Return (X, Y) of the center of cell containing provided text 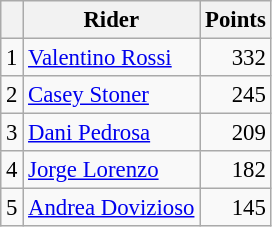
1 (12, 58)
Valentino Rossi (112, 58)
Andrea Dovizioso (112, 208)
182 (236, 170)
Dani Pedrosa (112, 133)
3 (12, 133)
4 (12, 170)
332 (236, 58)
Points (236, 20)
Jorge Lorenzo (112, 170)
5 (12, 208)
145 (236, 208)
245 (236, 95)
2 (12, 95)
Rider (112, 20)
209 (236, 133)
Casey Stoner (112, 95)
